Output the [X, Y] coordinate of the center of the cell containing the given text.  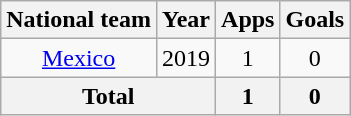
Mexico [79, 58]
2019 [186, 58]
Goals [315, 20]
Total [108, 96]
Apps [248, 20]
Year [186, 20]
National team [79, 20]
